Return the [x, y] coordinate for the center point of the cell that contains the specified text.  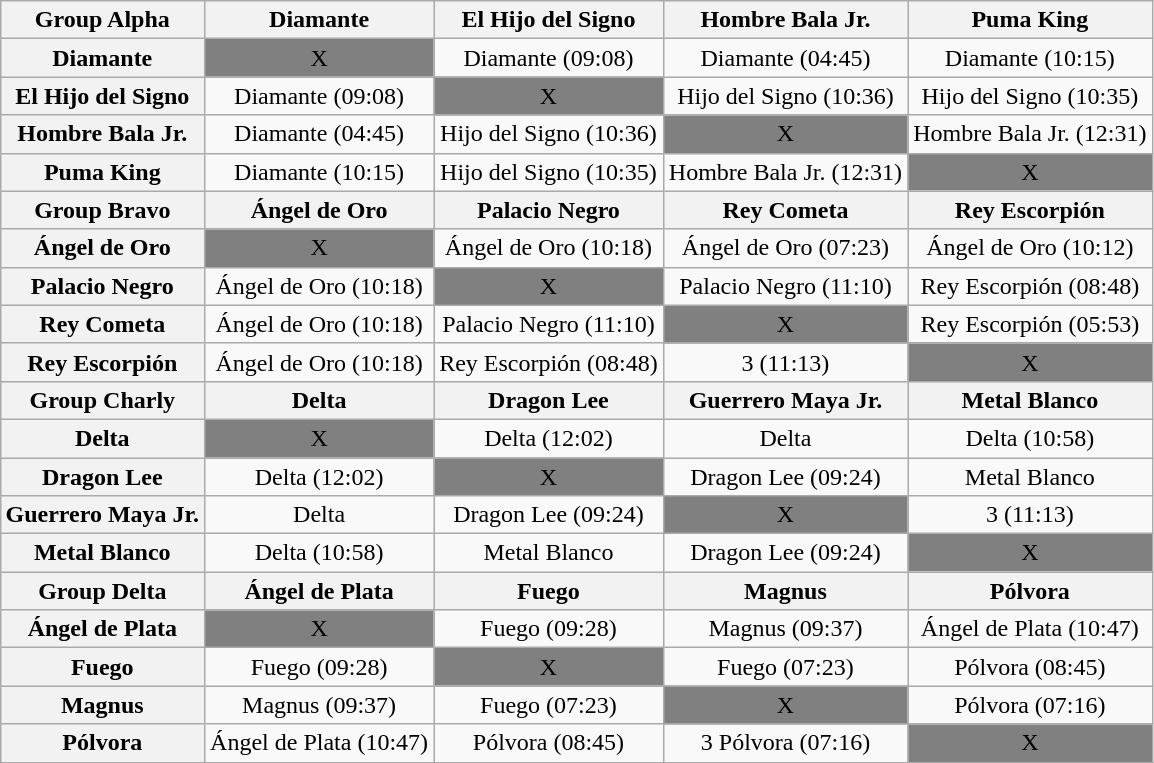
Group Charly [102, 400]
Ángel de Oro (10:12) [1030, 248]
Pólvora (07:16) [1030, 705]
Group Alpha [102, 20]
Group Bravo [102, 210]
Rey Escorpión (05:53) [1030, 324]
Ángel de Oro (07:23) [785, 248]
Group Delta [102, 591]
3 Pólvora (07:16) [785, 743]
